Search for the cell housing the specified text and yield its (x, y) center coordinate. 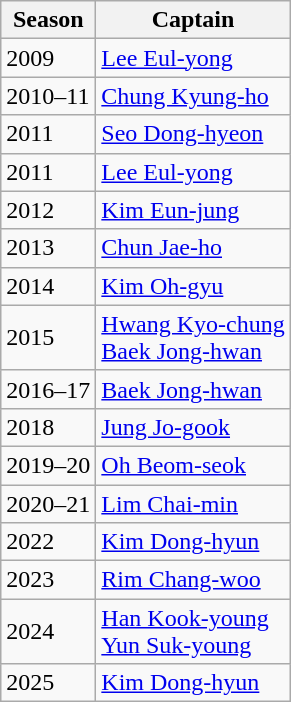
2010–11 (48, 96)
2009 (48, 58)
Kim Eun-jung (193, 210)
Seo Dong-hyeon (193, 134)
Chung Kyung-ho (193, 96)
Kim Oh-gyu (193, 286)
2016–17 (48, 389)
2025 (48, 683)
Rim Chang-woo (193, 580)
2023 (48, 580)
Baek Jong-hwan (193, 389)
Captain (193, 20)
2019–20 (48, 465)
2014 (48, 286)
Hwang Kyo-chung Baek Jong-hwan (193, 338)
2015 (48, 338)
Han Kook-young Yun Suk-young (193, 632)
Oh Beom-seok (193, 465)
Chun Jae-ho (193, 248)
2013 (48, 248)
Lim Chai-min (193, 503)
Season (48, 20)
2012 (48, 210)
2024 (48, 632)
2020–21 (48, 503)
2018 (48, 427)
Jung Jo-gook (193, 427)
2022 (48, 542)
